Output the [X, Y] coordinate of the center of the cell containing the given text.  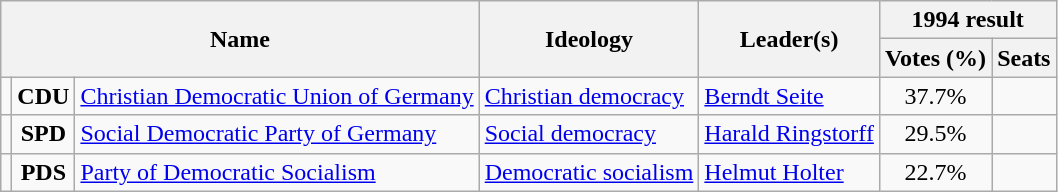
Seats [1024, 58]
22.7% [935, 172]
Social Democratic Party of Germany [277, 134]
Leader(s) [790, 39]
Harald Ringstorff [790, 134]
Name [240, 39]
Ideology [589, 39]
1994 result [968, 20]
Social democracy [589, 134]
Democratic socialism [589, 172]
37.7% [935, 96]
29.5% [935, 134]
Berndt Seite [790, 96]
SPD [44, 134]
CDU [44, 96]
Party of Democratic Socialism [277, 172]
Christian Democratic Union of Germany [277, 96]
Helmut Holter [790, 172]
Votes (%) [935, 58]
Christian democracy [589, 96]
PDS [44, 172]
